Find where the given text appears and provide that cell's center as (x, y) coordinate. 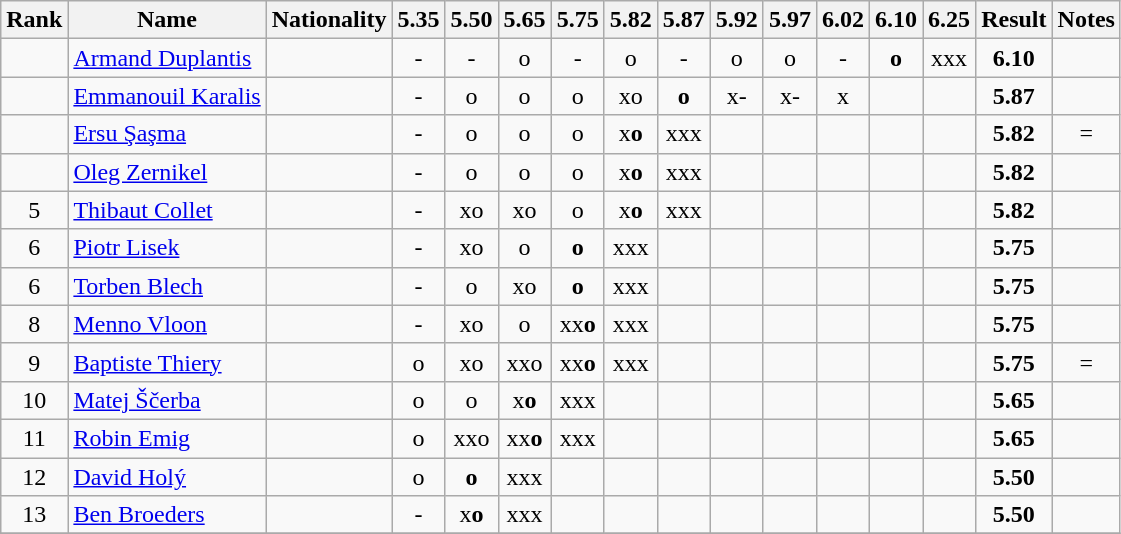
Armand Duplantis (167, 58)
x (842, 96)
Emmanouil Karalis (167, 96)
Torben Blech (167, 286)
Notes (1086, 20)
Matej Ščerba (167, 400)
5.92 (736, 20)
Baptiste Thiery (167, 362)
Oleg Zernikel (167, 172)
9 (34, 362)
8 (34, 324)
Ben Broeders (167, 515)
Ersu Şaşma (167, 134)
Thibaut Collet (167, 210)
Name (167, 20)
David Holý (167, 477)
10 (34, 400)
Rank (34, 20)
13 (34, 515)
5.35 (418, 20)
11 (34, 438)
Robin Emig (167, 438)
5 (34, 210)
12 (34, 477)
Result (1014, 20)
Piotr Lisek (167, 248)
Menno Vloon (167, 324)
6.02 (842, 20)
6.25 (950, 20)
5.97 (790, 20)
Nationality (329, 20)
